Pinpoint the cell where the given text exists, returning its (X, Y) midpoint coordinate. 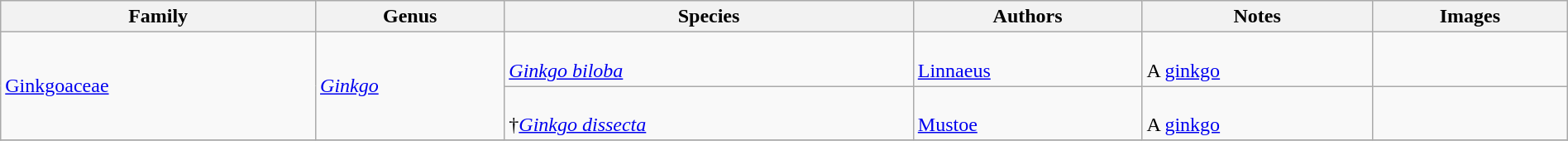
Genus (410, 17)
Images (1470, 17)
Ginkgoaceae (159, 86)
Ginkgo (410, 86)
†Ginkgo dissecta (709, 113)
Species (709, 17)
Authors (1027, 17)
Linnaeus (1027, 60)
Notes (1257, 17)
Mustoe (1027, 113)
Ginkgo biloba (709, 60)
Family (159, 17)
